Provide the (X, Y) coordinate of the cell's center where the given text is located.  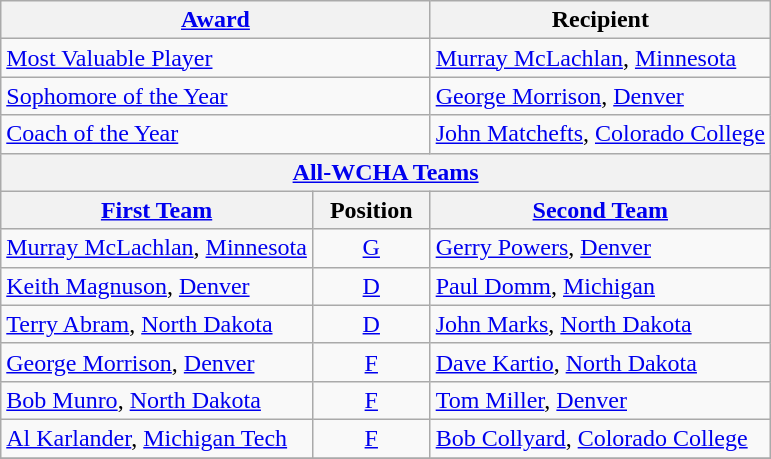
Most Valuable Player (216, 58)
Tom Miller, Denver (600, 400)
Terry Abram, North Dakota (157, 324)
Sophomore of the Year (216, 96)
John Matchefts, Colorado College (600, 134)
Award (216, 20)
Gerry Powers, Denver (600, 248)
G (371, 248)
Al Karlander, Michigan Tech (157, 438)
Paul Domm, Michigan (600, 286)
John Marks, North Dakota (600, 324)
Bob Munro, North Dakota (157, 400)
First Team (157, 210)
Dave Kartio, North Dakota (600, 362)
Bob Collyard, Colorado College (600, 438)
Coach of the Year (216, 134)
All-WCHA Teams (386, 172)
Position (371, 210)
Second Team (600, 210)
Keith Magnuson, Denver (157, 286)
Recipient (600, 20)
